For the text-containing cell, return its midpoint in [x, y] coordinate format. 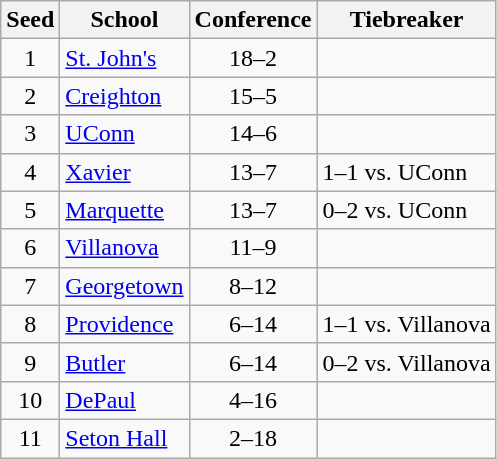
Conference [253, 20]
15–5 [253, 96]
4 [30, 172]
Xavier [124, 172]
11 [30, 438]
5 [30, 210]
2–18 [253, 438]
Georgetown [124, 286]
9 [30, 362]
4–16 [253, 400]
Marquette [124, 210]
11–9 [253, 248]
Providence [124, 324]
3 [30, 134]
1–1 vs. Villanova [406, 324]
2 [30, 96]
DePaul [124, 400]
Butler [124, 362]
7 [30, 286]
0–2 vs. UConn [406, 210]
10 [30, 400]
8 [30, 324]
18–2 [253, 58]
Tiebreaker [406, 20]
1–1 vs. UConn [406, 172]
6 [30, 248]
Seton Hall [124, 438]
School [124, 20]
UConn [124, 134]
14–6 [253, 134]
0–2 vs. Villanova [406, 362]
8–12 [253, 286]
1 [30, 58]
Villanova [124, 248]
Seed [30, 20]
Creighton [124, 96]
St. John's [124, 58]
